Return the [x, y] coordinate for the center point of the cell that contains the specified text.  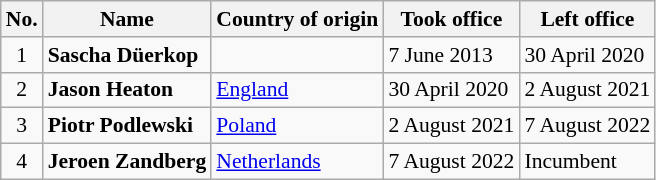
Sascha Düerkop [128, 55]
Left office [587, 19]
2 [22, 90]
3 [22, 126]
England [297, 90]
Jeroen Zandberg [128, 162]
4 [22, 162]
Jason Heaton [128, 90]
Took office [451, 19]
Piotr Podlewski [128, 126]
Country of origin [297, 19]
Poland [297, 126]
Name [128, 19]
1 [22, 55]
Netherlands [297, 162]
7 June 2013 [451, 55]
Incumbent [587, 162]
No. [22, 19]
